Return the (x, y) coordinate for the center point of the cell that contains the specified text.  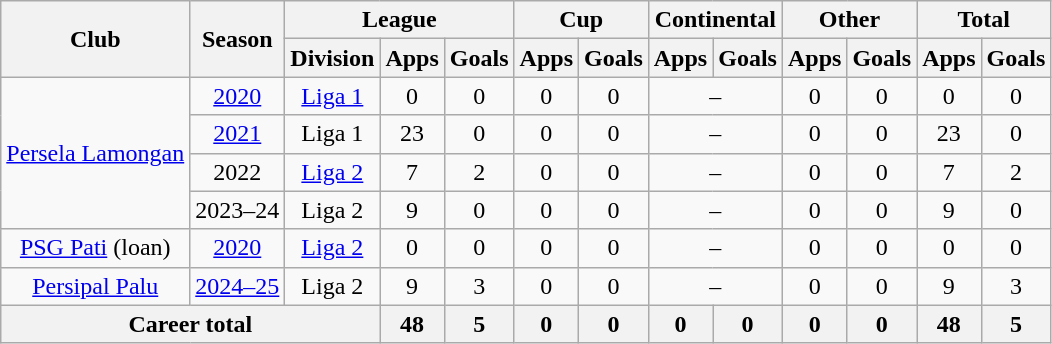
2024–25 (238, 286)
Club (96, 39)
Continental (715, 20)
Persela Lamongan (96, 153)
Other (849, 20)
2021 (238, 134)
2023–24 (238, 210)
Season (238, 39)
Total (984, 20)
Career total (190, 324)
Division (332, 58)
PSG Pati (loan) (96, 248)
2022 (238, 172)
Cup (581, 20)
League (400, 20)
Persipal Palu (96, 286)
